Pinpoint the cell where the given text exists, returning its [X, Y] midpoint coordinate. 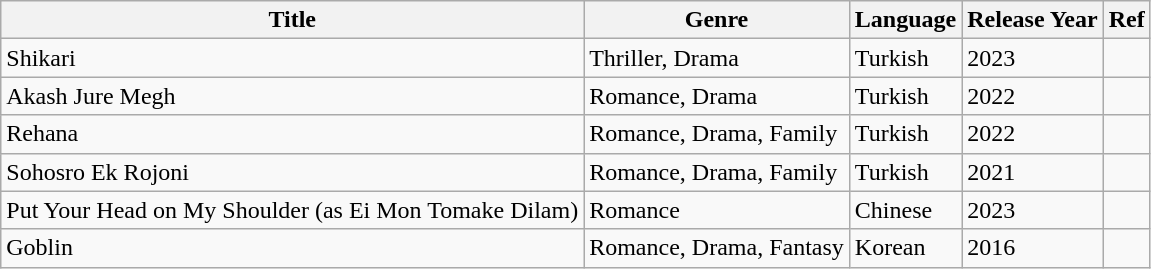
Title [292, 20]
Language [905, 20]
2021 [1032, 172]
Rehana [292, 134]
Romance, Drama, Fantasy [717, 248]
Chinese [905, 210]
Shikari [292, 58]
Thriller, Drama [717, 58]
2016 [1032, 248]
Romance, Drama [717, 96]
Sohosro Ek Rojoni [292, 172]
Ref [1126, 20]
Put Your Head on My Shoulder (as Ei Mon Tomake Dilam) [292, 210]
Korean [905, 248]
Goblin [292, 248]
Akash Jure Megh [292, 96]
Romance [717, 210]
Genre [717, 20]
Release Year [1032, 20]
